Return the (x, y) coordinate for the center point of the cell that contains the specified text.  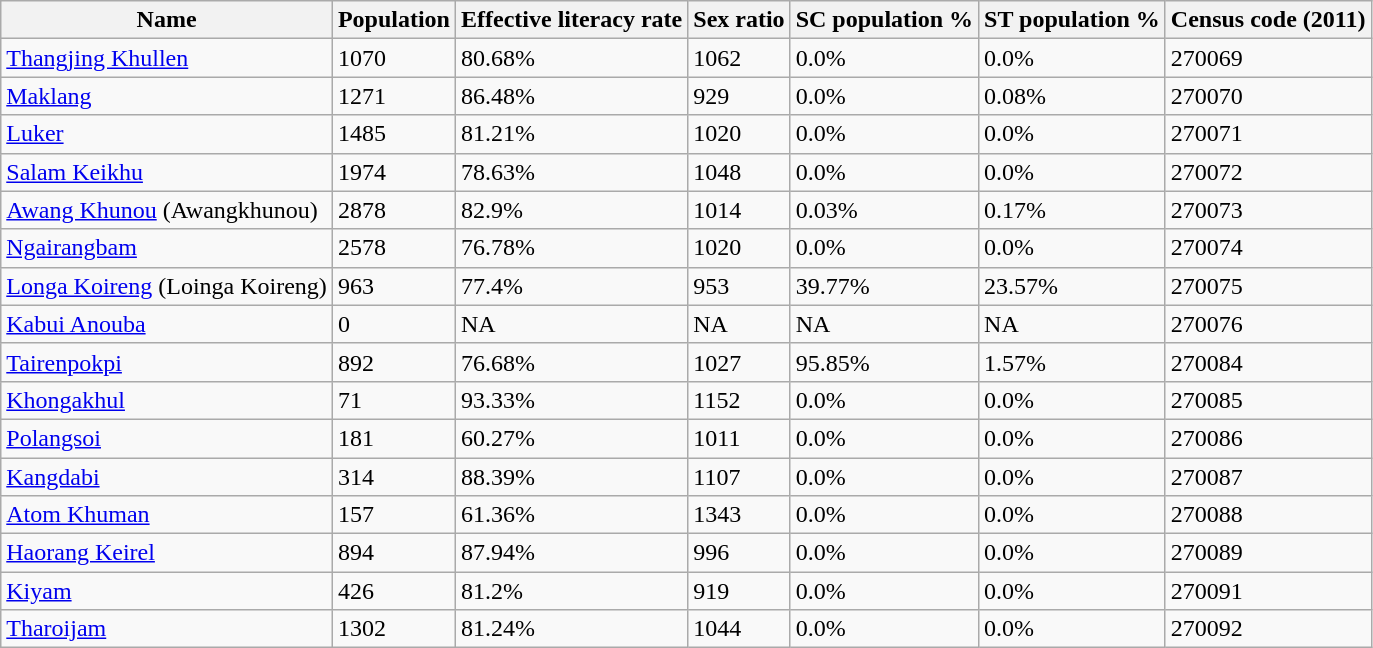
1062 (739, 58)
82.9% (571, 210)
1343 (739, 515)
SC population % (884, 20)
1152 (739, 400)
270087 (1268, 477)
81.21% (571, 134)
88.39% (571, 477)
77.4% (571, 286)
953 (739, 286)
426 (394, 591)
76.68% (571, 362)
Tairenpokpi (167, 362)
270075 (1268, 286)
1014 (739, 210)
Sex ratio (739, 20)
270092 (1268, 629)
Kiyam (167, 591)
892 (394, 362)
ST population % (1072, 20)
Tharoijam (167, 629)
39.77% (884, 286)
314 (394, 477)
Thangjing Khullen (167, 58)
0.17% (1072, 210)
0.03% (884, 210)
1.57% (1072, 362)
1011 (739, 438)
81.2% (571, 591)
270084 (1268, 362)
Khongakhul (167, 400)
86.48% (571, 96)
71 (394, 400)
1271 (394, 96)
157 (394, 515)
93.33% (571, 400)
1107 (739, 477)
2578 (394, 248)
1048 (739, 172)
76.78% (571, 248)
181 (394, 438)
270074 (1268, 248)
78.63% (571, 172)
270069 (1268, 58)
1485 (394, 134)
Haorang Keirel (167, 553)
270072 (1268, 172)
919 (739, 591)
270089 (1268, 553)
270088 (1268, 515)
Name (167, 20)
1974 (394, 172)
Effective literacy rate (571, 20)
270073 (1268, 210)
270070 (1268, 96)
1070 (394, 58)
0.08% (1072, 96)
Atom Khuman (167, 515)
1044 (739, 629)
80.68% (571, 58)
0 (394, 324)
1027 (739, 362)
270086 (1268, 438)
Awang Khunou (Awangkhunou) (167, 210)
81.24% (571, 629)
Population (394, 20)
Longa Koireng (Loinga Koireng) (167, 286)
Kabui Anouba (167, 324)
Polangsoi (167, 438)
270085 (1268, 400)
Luker (167, 134)
2878 (394, 210)
60.27% (571, 438)
270071 (1268, 134)
963 (394, 286)
Census code (2011) (1268, 20)
Maklang (167, 96)
996 (739, 553)
270076 (1268, 324)
23.57% (1072, 286)
1302 (394, 629)
Salam Keikhu (167, 172)
894 (394, 553)
87.94% (571, 553)
929 (739, 96)
Kangdabi (167, 477)
270091 (1268, 591)
Ngairangbam (167, 248)
95.85% (884, 362)
61.36% (571, 515)
